Determine the [X, Y] coordinate at the center of the cell enclosing the given text.  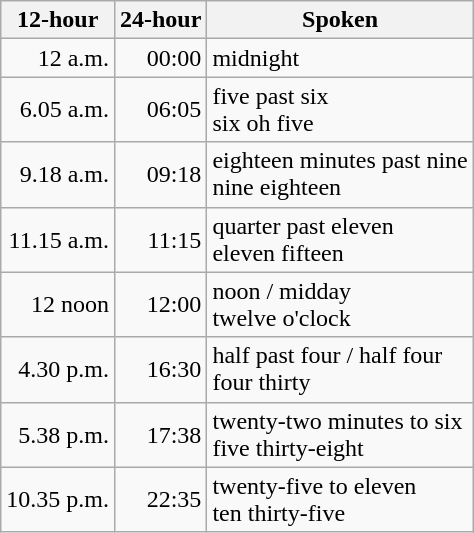
midnight [340, 58]
twenty-two minutes to sixfive thirty-eight [340, 434]
twenty-five to eleventen thirty-five [340, 500]
5.38 p.m. [58, 434]
12-hour [58, 20]
06:05 [160, 110]
00:00 [160, 58]
12 noon [58, 304]
10.35 p.m. [58, 500]
eighteen minutes past ninenine eighteen [340, 174]
11.15 a.m. [58, 240]
Spoken [340, 20]
half past four / half fourfour thirty [340, 370]
five past sixsix oh five [340, 110]
noon / middaytwelve o'clock [340, 304]
16:30 [160, 370]
9.18 a.m. [58, 174]
11:15 [160, 240]
4.30 p.m. [58, 370]
12:00 [160, 304]
17:38 [160, 434]
12 a.m. [58, 58]
09:18 [160, 174]
6.05 a.m. [58, 110]
quarter past eleveneleven fifteen [340, 240]
24-hour [160, 20]
22:35 [160, 500]
